Output the [x, y] coordinate of the center of the cell containing the given text.  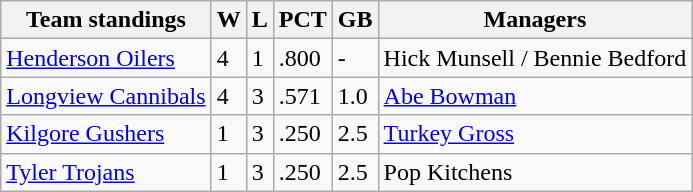
- [355, 58]
Tyler Trojans [106, 172]
Longview Cannibals [106, 96]
Hick Munsell / Bennie Bedford [535, 58]
Kilgore Gushers [106, 134]
.571 [302, 96]
PCT [302, 20]
Team standings [106, 20]
1.0 [355, 96]
W [228, 20]
Henderson Oilers [106, 58]
Managers [535, 20]
Abe Bowman [535, 96]
GB [355, 20]
L [260, 20]
Pop Kitchens [535, 172]
.800 [302, 58]
Turkey Gross [535, 134]
